Pinpoint the cell where the given text exists, returning its [x, y] midpoint coordinate. 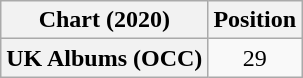
Chart (2020) [104, 20]
29 [255, 58]
Position [255, 20]
UK Albums (OCC) [104, 58]
